From the cell containing the given text, extract its center point as (X, Y) coordinate. 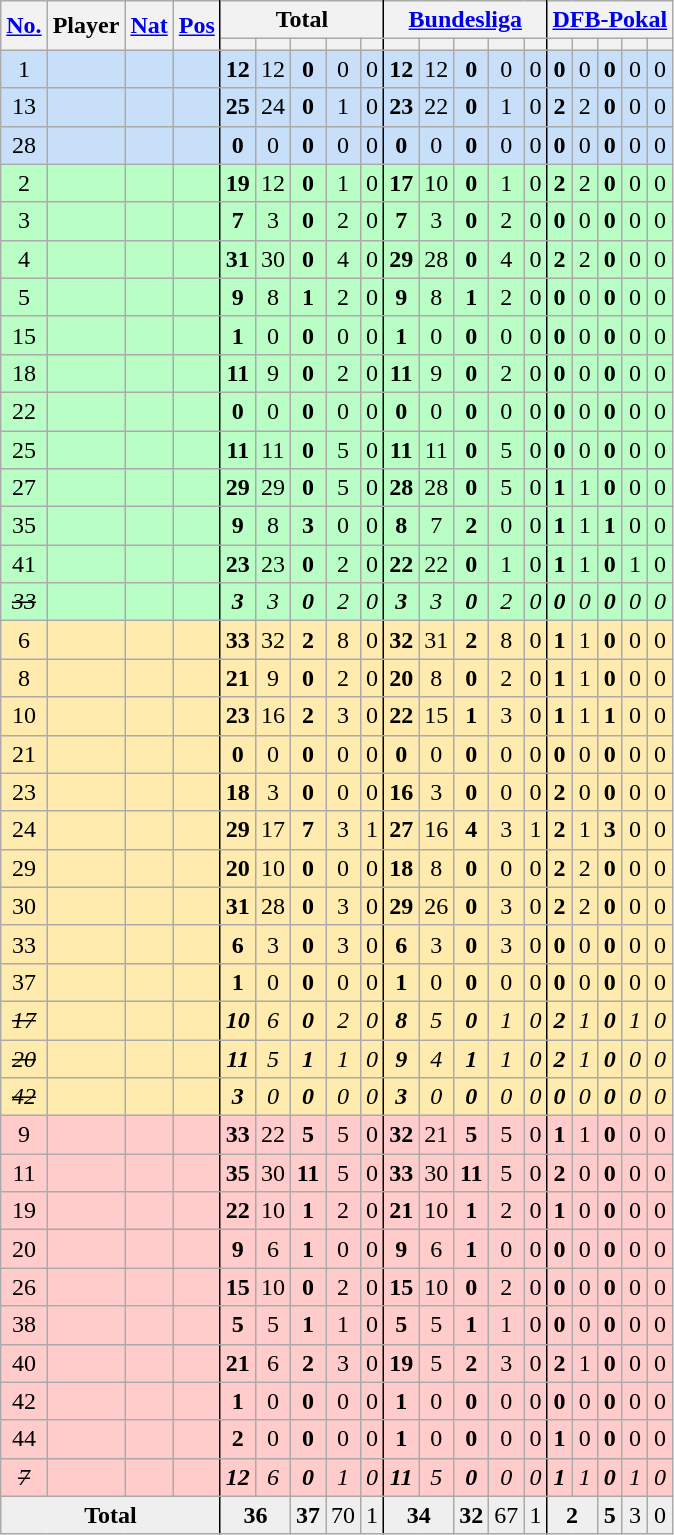
Nat (149, 26)
38 (24, 1325)
Player (86, 26)
Bundesliga (466, 20)
70 (344, 1515)
34 (419, 1515)
36 (255, 1515)
41 (24, 564)
No. (24, 26)
Pos (196, 26)
44 (24, 1439)
67 (506, 1515)
DFB-Pokal (610, 20)
40 (24, 1363)
13 (24, 107)
